Output the (x, y) coordinate of the center of the cell containing the given text.  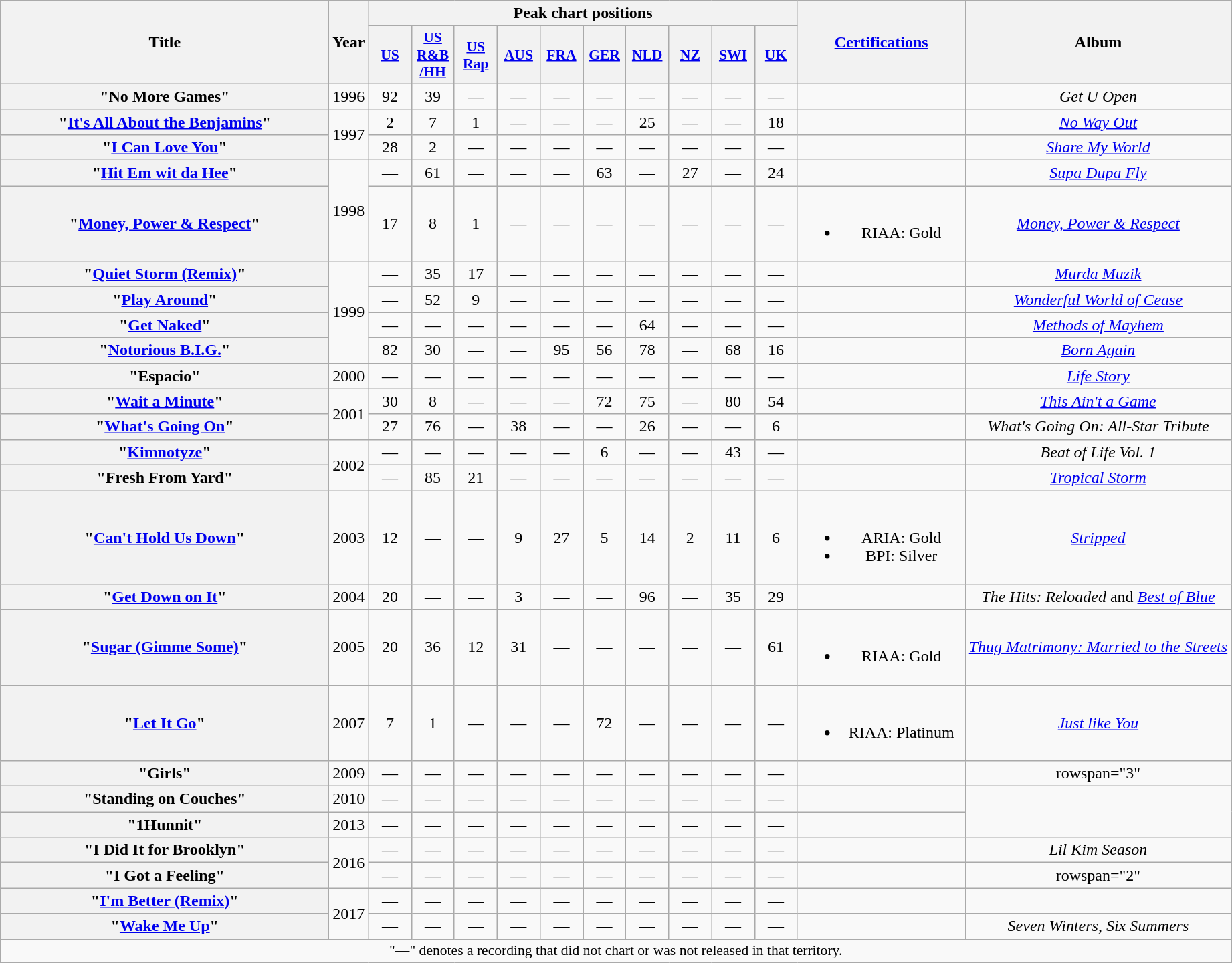
NLD (647, 55)
18 (776, 122)
"What's Going On" (165, 427)
"It's All About the Benjamins" (165, 122)
80 (733, 401)
11 (733, 537)
2009 (349, 774)
Murda Muzik (1098, 274)
Title (165, 43)
Life Story (1098, 376)
2007 (349, 722)
2001 (349, 414)
USR&B/HH (433, 55)
39 (433, 96)
"Get Down on It" (165, 597)
2016 (349, 863)
Born Again (1098, 350)
SWI (733, 55)
Methods of Mayhem (1098, 325)
2005 (349, 647)
Certifications (882, 43)
Supa Dupa Fly (1098, 173)
76 (433, 427)
2003 (349, 537)
RIAA: Platinum (882, 722)
Tropical Storm (1098, 477)
95 (561, 350)
1999 (349, 312)
"Sugar (Gimme Some)" (165, 647)
FRA (561, 55)
"—" denotes a recording that did not chart or was not released in that territory. (616, 951)
No Way Out (1098, 122)
"Fresh From Yard" (165, 477)
"Get Naked" (165, 325)
GER (605, 55)
"Notorious B.I.G." (165, 350)
Money, Power & Respect (1098, 223)
5 (605, 537)
Peak chart positions (583, 13)
92 (390, 96)
"Let It Go" (165, 722)
"Money, Power & Respect" (165, 223)
Album (1098, 43)
29 (776, 597)
21 (476, 477)
"No More Games" (165, 96)
54 (776, 401)
25 (647, 122)
"I Got a Feeling" (165, 875)
Seven Winters, Six Summers (1098, 926)
Get U Open (1098, 96)
Beat of Life Vol. 1 (1098, 452)
AUS (518, 55)
Lil Kim Season (1098, 850)
Just like You (1098, 722)
ARIA: GoldBPI: Silver (882, 537)
This Ain't a Game (1098, 401)
75 (647, 401)
"1Hunnit" (165, 825)
1996 (349, 96)
78 (647, 350)
82 (390, 350)
"Play Around" (165, 300)
56 (605, 350)
1998 (349, 211)
"Can't Hold Us Down" (165, 537)
rowspan="3" (1098, 774)
63 (605, 173)
26 (647, 427)
"I Can Love You" (165, 148)
rowspan="2" (1098, 875)
"Quiet Storm (Remix)" (165, 274)
"Hit Em wit da Hee" (165, 173)
2010 (349, 799)
"Wait a Minute" (165, 401)
36 (433, 647)
"Standing on Couches" (165, 799)
The Hits: Reloaded and Best of Blue (1098, 597)
2004 (349, 597)
38 (518, 427)
NZ (690, 55)
68 (733, 350)
96 (647, 597)
US (390, 55)
31 (518, 647)
2017 (349, 914)
2000 (349, 376)
52 (433, 300)
Thug Matrimony: Married to the Streets (1098, 647)
64 (647, 325)
USRap (476, 55)
14 (647, 537)
43 (733, 452)
"Kimnotyze" (165, 452)
What's Going On: All-Star Tribute (1098, 427)
24 (776, 173)
Wonderful World of Cease (1098, 300)
Year (349, 43)
1997 (349, 135)
"Girls" (165, 774)
2002 (349, 465)
"I Did It for Brooklyn" (165, 850)
UK (776, 55)
"I'm Better (Remix)" (165, 901)
16 (776, 350)
28 (390, 148)
"Espacio" (165, 376)
Stripped (1098, 537)
Share My World (1098, 148)
"Wake Me Up" (165, 926)
85 (433, 477)
3 (518, 597)
2013 (349, 825)
